Provide the (x, y) coordinate of the cell's center where the given text is located.  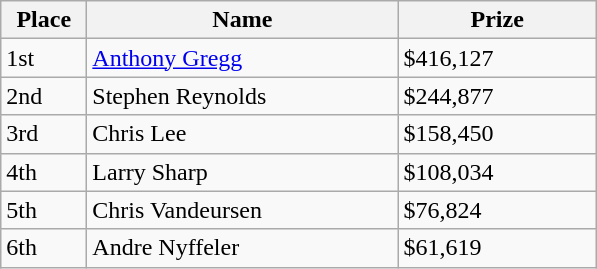
$61,619 (498, 248)
Name (242, 20)
$76,824 (498, 210)
Chris Lee (242, 134)
$158,450 (498, 134)
$108,034 (498, 172)
Anthony Gregg (242, 58)
3rd (44, 134)
Place (44, 20)
6th (44, 248)
2nd (44, 96)
$244,877 (498, 96)
Prize (498, 20)
Larry Sharp (242, 172)
4th (44, 172)
Andre Nyffeler (242, 248)
Stephen Reynolds (242, 96)
5th (44, 210)
$416,127 (498, 58)
Chris Vandeursen (242, 210)
1st (44, 58)
